Detect which cell encompasses the target text, then output its (X, Y) center coordinate. 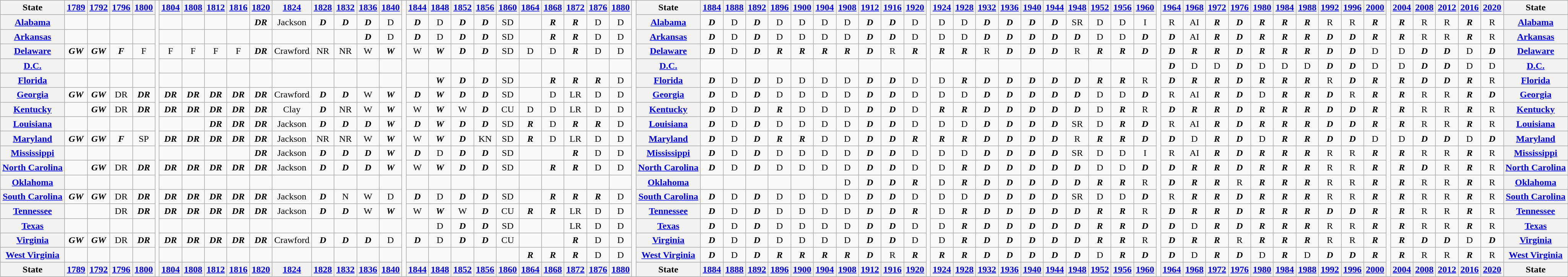
N (346, 197)
Clay (292, 109)
SP (144, 138)
KN (485, 138)
